Capture the cell that displays the provided text and extract its (x, y) central coordinate. 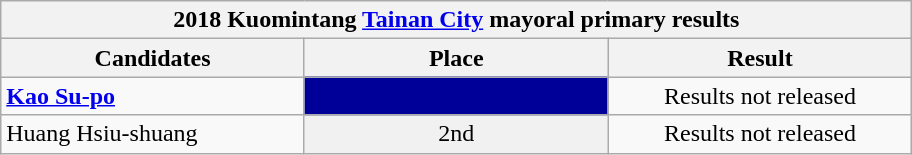
2018 Kuomintang Tainan City mayoral primary results (456, 20)
Kao Su-po (153, 96)
Result (760, 58)
Candidates (153, 58)
2nd (456, 134)
Place (456, 58)
Huang Hsiu-shuang (153, 134)
